Pinpoint the cell where the given text exists, returning its [X, Y] midpoint coordinate. 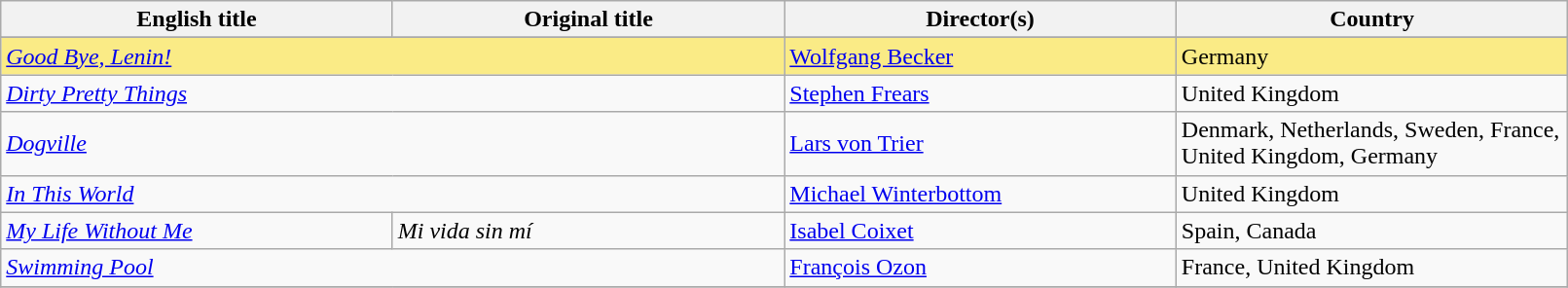
France, United Kingdom [1372, 268]
Director(s) [981, 19]
Mi vida sin mí [588, 231]
Germany [1372, 56]
English title [197, 19]
Dogville [393, 144]
In This World [393, 194]
Good Bye, Lenin! [393, 56]
Swimming Pool [393, 268]
Original title [588, 19]
Lars von Trier [981, 144]
Denmark, Netherlands, Sweden, France, United Kingdom, Germany [1372, 144]
Isabel Coixet [981, 231]
Michael Winterbottom [981, 194]
Spain, Canada [1372, 231]
Country [1372, 19]
François Ozon [981, 268]
Wolfgang Becker [981, 56]
Dirty Pretty Things [393, 93]
Stephen Frears [981, 93]
My Life Without Me [197, 231]
